From the cell containing the given text, extract its center point as (X, Y) coordinate. 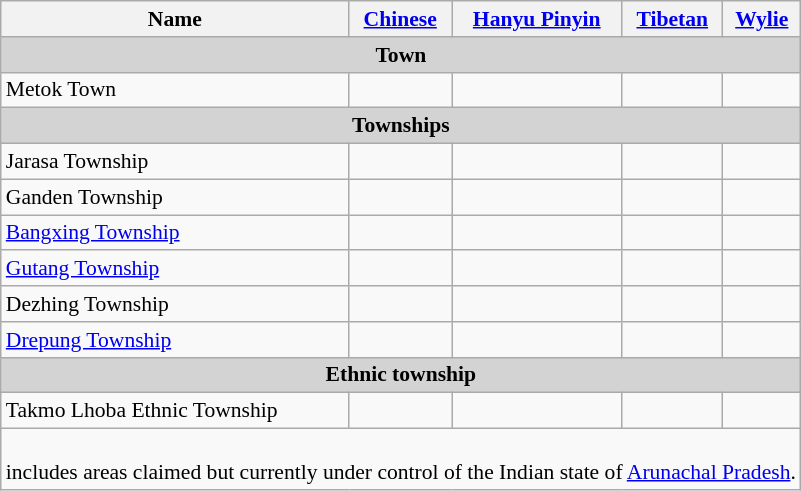
Gutang Township (175, 269)
Chinese (400, 19)
Metok Town (175, 90)
includes areas claimed but currently under control of the Indian state of Arunachal Pradesh. (401, 460)
Dezhing Township (175, 304)
Town (401, 55)
Drepung Township (175, 340)
Ethnic township (401, 375)
Name (175, 19)
Takmo Lhoba Ethnic Township (175, 411)
Wylie (762, 19)
Townships (401, 126)
Jarasa Township (175, 162)
Bangxing Township (175, 233)
Ganden Township (175, 197)
Tibetan (672, 19)
Hanyu Pinyin (537, 19)
